Capture the cell that displays the provided text and extract its [x, y] central coordinate. 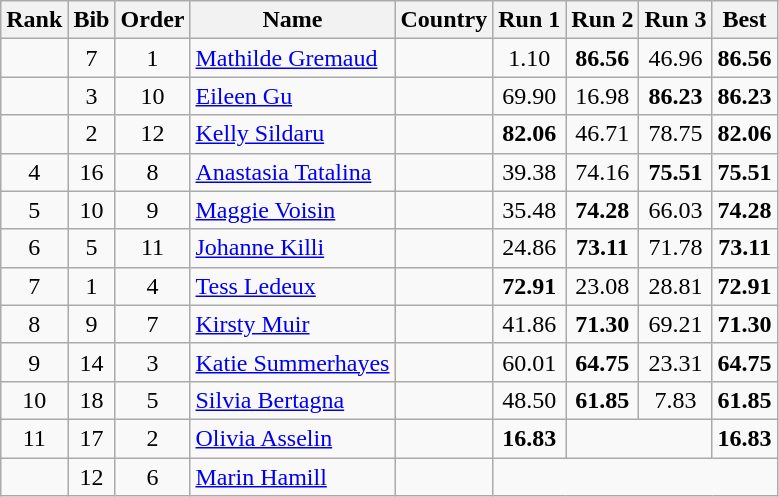
Kelly Sildaru [292, 134]
14 [92, 362]
1.10 [530, 58]
78.75 [676, 134]
Tess Ledeux [292, 286]
Johanne Killi [292, 248]
41.86 [530, 324]
Eileen Gu [292, 96]
17 [92, 438]
Maggie Voisin [292, 210]
35.48 [530, 210]
46.71 [602, 134]
Country [444, 20]
Order [152, 20]
69.21 [676, 324]
Run 1 [530, 20]
Mathilde Gremaud [292, 58]
66.03 [676, 210]
74.16 [602, 172]
39.38 [530, 172]
46.96 [676, 58]
Marin Hamill [292, 477]
Kirsty Muir [292, 324]
16.98 [602, 96]
Bib [92, 20]
Silvia Bertagna [292, 400]
Anastasia Tatalina [292, 172]
Best [744, 20]
18 [92, 400]
Name [292, 20]
Run 3 [676, 20]
24.86 [530, 248]
60.01 [530, 362]
Rank [34, 20]
16 [92, 172]
48.50 [530, 400]
7.83 [676, 400]
69.90 [530, 96]
23.08 [602, 286]
Run 2 [602, 20]
Katie Summerhayes [292, 362]
28.81 [676, 286]
23.31 [676, 362]
71.78 [676, 248]
Olivia Asselin [292, 438]
